Locate the cell with the specified text and output its [X, Y] center coordinate. 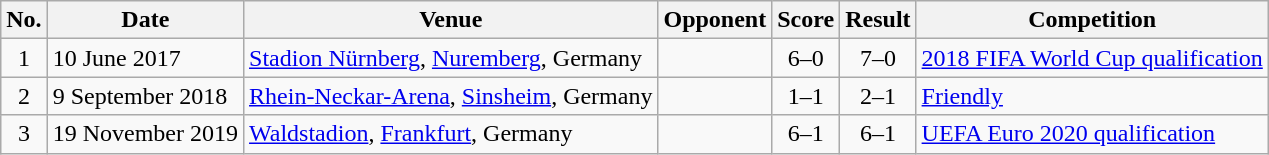
1 [24, 58]
Opponent [715, 20]
3 [24, 134]
9 September 2018 [145, 96]
2–1 [878, 96]
Waldstadion, Frankfurt, Germany [451, 134]
UEFA Euro 2020 qualification [1092, 134]
Venue [451, 20]
Date [145, 20]
Stadion Nürnberg, Nuremberg, Germany [451, 58]
7–0 [878, 58]
Friendly [1092, 96]
Score [806, 20]
No. [24, 20]
Result [878, 20]
19 November 2019 [145, 134]
Rhein-Neckar-Arena, Sinsheim, Germany [451, 96]
10 June 2017 [145, 58]
1–1 [806, 96]
2018 FIFA World Cup qualification [1092, 58]
2 [24, 96]
Competition [1092, 20]
6–0 [806, 58]
